For the text-containing cell, return its midpoint in [x, y] coordinate format. 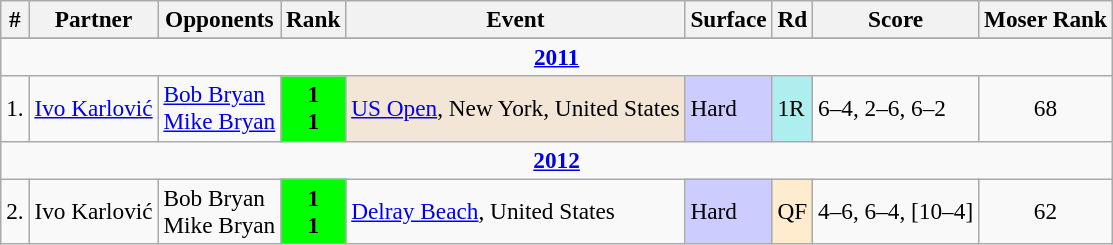
2. [15, 210]
62 [1046, 210]
Moser Rank [1046, 19]
6–4, 2–6, 6–2 [896, 108]
US Open, New York, United States [516, 108]
68 [1046, 108]
QF [792, 210]
Partner [94, 19]
2012 [557, 160]
Rank [314, 19]
# [15, 19]
Delray Beach, United States [516, 210]
Opponents [220, 19]
Score [896, 19]
Surface [728, 19]
Rd [792, 19]
2011 [557, 57]
1. [15, 108]
4–6, 6–4, [10–4] [896, 210]
Event [516, 19]
1R [792, 108]
